Determine the [X, Y] coordinate at the center of the cell enclosing the given text.  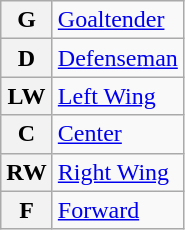
D [27, 58]
Right Wing [118, 172]
Goaltender [118, 20]
Forward [118, 210]
C [27, 134]
RW [27, 172]
G [27, 20]
Defenseman [118, 58]
LW [27, 96]
F [27, 210]
Center [118, 134]
Left Wing [118, 96]
